Locate the cell with the specified text and output its [X, Y] center coordinate. 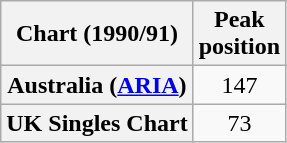
UK Singles Chart [97, 123]
Peakposition [239, 34]
Australia (ARIA) [97, 85]
147 [239, 85]
Chart (1990/91) [97, 34]
73 [239, 123]
